Extract the [X, Y] coordinate from the center of the cell holding the provided text.  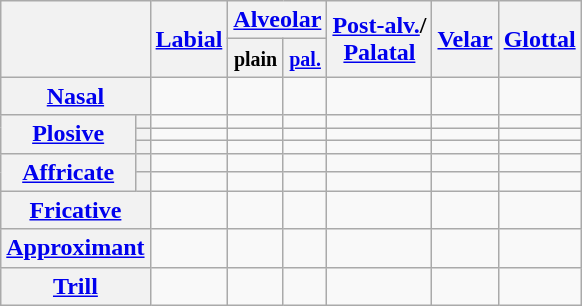
Plosive [68, 134]
plain [256, 58]
pal. [305, 58]
Approximant [76, 248]
Alveolar [278, 20]
Glottal [540, 39]
Affricate [68, 172]
Nasal [76, 96]
Labial [189, 39]
Trill [76, 286]
Fricative [76, 210]
Velar [465, 39]
Post-alv./Palatal [380, 39]
